Output the (x, y) coordinate of the center of the cell containing the given text.  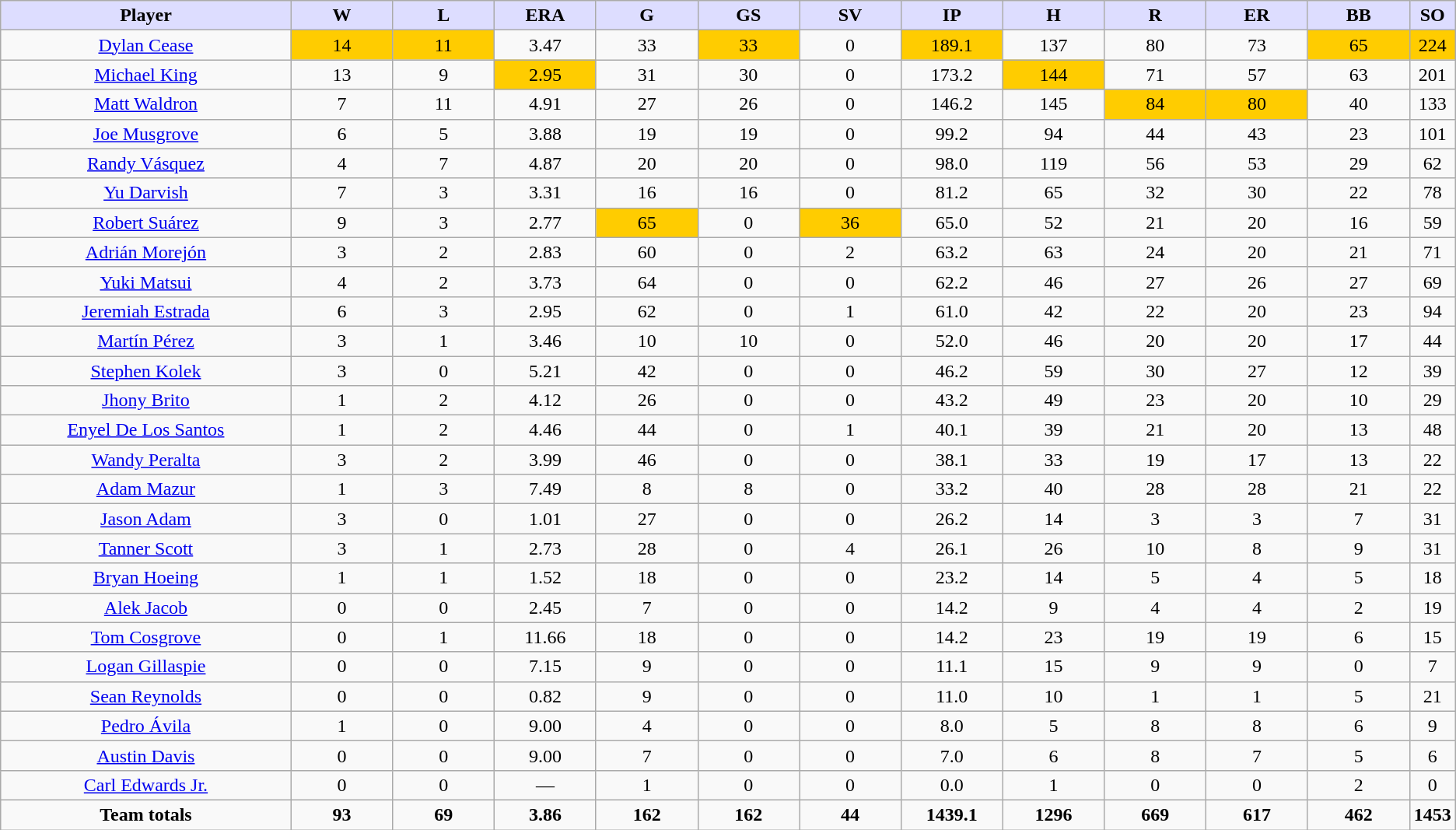
38.1 (952, 460)
60 (647, 252)
GS (748, 16)
62.2 (952, 282)
Austin Davis (146, 755)
H (1053, 16)
32 (1156, 193)
Sean Reynolds (146, 696)
Dylan Cease (146, 45)
144 (1053, 75)
26.1 (952, 548)
11.1 (952, 667)
Enyel De Los Santos (146, 430)
133 (1433, 104)
7.0 (952, 755)
Randy Vásquez (146, 163)
189.1 (952, 45)
G (647, 16)
Adrián Morejón (146, 252)
Jeremiah Estrada (146, 311)
65.0 (952, 222)
2.45 (546, 608)
4.12 (546, 401)
46.2 (952, 371)
Robert Suárez (146, 222)
Jhony Brito (146, 401)
78 (1433, 193)
Martín Pérez (146, 341)
93 (342, 814)
L (443, 16)
33.2 (952, 489)
3.47 (546, 45)
1296 (1053, 814)
Jason Adam (146, 519)
462 (1358, 814)
73 (1257, 45)
Michael King (146, 75)
1.01 (546, 519)
0.0 (952, 785)
Wandy Peralta (146, 460)
12 (1358, 371)
Matt Waldron (146, 104)
3.99 (546, 460)
48 (1433, 430)
IP (952, 16)
11.66 (546, 637)
81.2 (952, 193)
Tanner Scott (146, 548)
145 (1053, 104)
99.2 (952, 134)
Carl Edwards Jr. (146, 785)
7.15 (546, 667)
Tom Cosgrove (146, 637)
617 (1257, 814)
Alek Jacob (146, 608)
1453 (1433, 814)
56 (1156, 163)
Yuki Matsui (146, 282)
— (546, 785)
Team totals (146, 814)
0.82 (546, 696)
Player (146, 16)
2.73 (546, 548)
61.0 (952, 311)
W (342, 16)
53 (1257, 163)
98.0 (952, 163)
4.87 (546, 163)
84 (1156, 104)
224 (1433, 45)
52 (1053, 222)
BB (1358, 16)
11.0 (952, 696)
4.46 (546, 430)
49 (1053, 401)
Bryan Hoeing (146, 578)
4.91 (546, 104)
Joe Musgrove (146, 134)
63.2 (952, 252)
R (1156, 16)
SO (1433, 16)
201 (1433, 75)
3.31 (546, 193)
Pedro Ávila (146, 726)
2.77 (546, 222)
137 (1053, 45)
3.88 (546, 134)
Stephen Kolek (146, 371)
Adam Mazur (146, 489)
5.21 (546, 371)
7.49 (546, 489)
3.73 (546, 282)
SV (851, 16)
ERA (546, 16)
146.2 (952, 104)
3.46 (546, 341)
8.0 (952, 726)
119 (1053, 163)
43 (1257, 134)
23.2 (952, 578)
57 (1257, 75)
173.2 (952, 75)
24 (1156, 252)
1.52 (546, 578)
26.2 (952, 519)
36 (851, 222)
43.2 (952, 401)
40.1 (952, 430)
669 (1156, 814)
1439.1 (952, 814)
Logan Gillaspie (146, 667)
3.86 (546, 814)
64 (647, 282)
ER (1257, 16)
Yu Darvish (146, 193)
2.83 (546, 252)
101 (1433, 134)
52.0 (952, 341)
